Locate the cell with the specified text and output its (x, y) center coordinate. 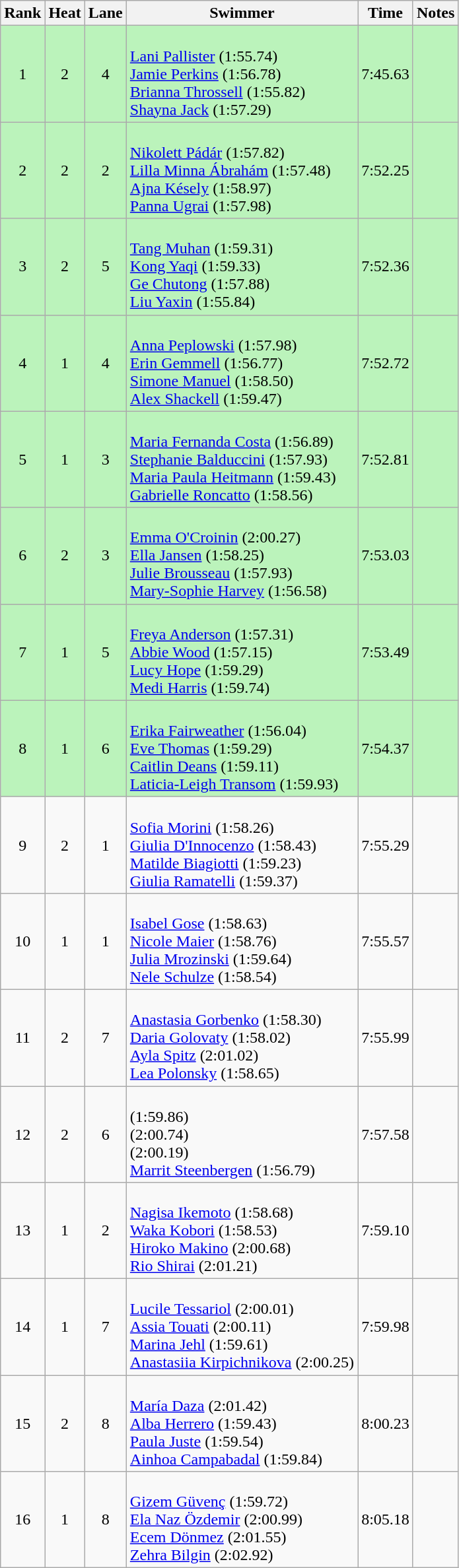
7:52.25 (386, 170)
14 (22, 1327)
Swimmer (242, 13)
Isabel Gose (1:58.63)Nicole Maier (1:58.76)Julia Mrozinski (1:59.64)Nele Schulze (1:58.54) (242, 941)
Nikolett Pádár (1:57.82)Lilla Minna Ábrahám (1:57.48)Ajna Késely (1:58.97)Panna Ugrai (1:57.98) (242, 170)
7:45.63 (386, 74)
15 (22, 1423)
7:52.36 (386, 267)
Notes (435, 13)
Freya Anderson (1:57.31)Abbie Wood (1:57.15)Lucy Hope (1:59.29)Medi Harris (1:59.74) (242, 652)
12 (22, 1134)
7:52.72 (386, 363)
7:52.81 (386, 459)
Emma O'Croinin (2:00.27)Ella Jansen (1:58.25)Julie Brousseau (1:57.93)Mary-Sophie Harvey (1:56.58) (242, 556)
Erika Fairweather (1:56.04)Eve Thomas (1:59.29)Caitlin Deans (1:59.11)Laticia-Leigh Transom (1:59.93) (242, 748)
7:53.03 (386, 556)
7:55.99 (386, 1037)
16 (22, 1520)
Lani Pallister (1:55.74)Jamie Perkins (1:56.78)Brianna Throssell (1:55.82)Shayna Jack (1:57.29) (242, 74)
Heat (65, 13)
Gizem Güvenç (1:59.72)Ela Naz Özdemir (2:00.99)Ecem Dönmez (2:01.55)Zehra Bilgin (2:02.92) (242, 1520)
Rank (22, 13)
(1:59.86) (2:00.74) (2:00.19)Marrit Steenbergen (1:56.79) (242, 1134)
Time (386, 13)
7:55.29 (386, 845)
13 (22, 1231)
8:05.18 (386, 1520)
Anastasia Gorbenko (1:58.30)Daria Golovaty (1:58.02)Ayla Spitz (2:01.02)Lea Polonsky (1:58.65) (242, 1037)
Lane (106, 13)
Sofia Morini (1:58.26)Giulia D'Innocenzo (1:58.43)Matilde Biagiotti (1:59.23)Giulia Ramatelli (1:59.37) (242, 845)
10 (22, 941)
7:55.57 (386, 941)
Maria Fernanda Costa (1:56.89)Stephanie Balduccini (1:57.93)Maria Paula Heitmann (1:59.43)Gabrielle Roncatto (1:58.56) (242, 459)
11 (22, 1037)
María Daza (2:01.42)Alba Herrero (1:59.43)Paula Juste (1:59.54)Ainhoa Campabadal (1:59.84) (242, 1423)
7:57.58 (386, 1134)
7:59.10 (386, 1231)
9 (22, 845)
Lucile Tessariol (2:00.01)Assia Touati (2:00.11)Marina Jehl (1:59.61)Anastasiia Kirpichnikova (2:00.25) (242, 1327)
Anna Peplowski (1:57.98)Erin Gemmell (1:56.77)Simone Manuel (1:58.50)Alex Shackell (1:59.47) (242, 363)
8:00.23 (386, 1423)
Tang Muhan (1:59.31)Kong Yaqi (1:59.33)Ge Chutong (1:57.88)Liu Yaxin (1:55.84) (242, 267)
7:53.49 (386, 652)
Nagisa Ikemoto (1:58.68)Waka Kobori (1:58.53)Hiroko Makino (2:00.68)Rio Shirai (2:01.21) (242, 1231)
7:54.37 (386, 748)
7:59.98 (386, 1327)
